From the cell containing the given text, extract its center point as [x, y] coordinate. 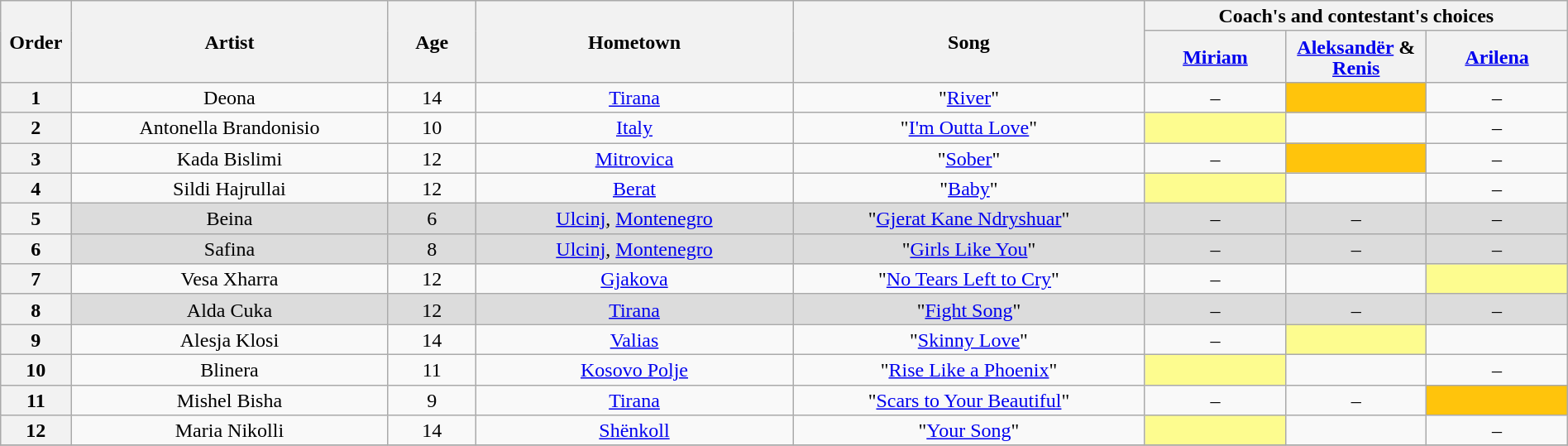
Alda Cuka [230, 309]
"Scars to Your Beautiful" [969, 400]
Sildi Hajrullai [230, 189]
Deona [230, 98]
3 [36, 157]
Order [36, 41]
"Sober" [969, 157]
Alesja Klosi [230, 339]
5 [36, 218]
7 [36, 280]
"Skinny Love" [969, 339]
Coach's and contestant's choices [1356, 17]
Song [969, 41]
1 [36, 98]
4 [36, 189]
"No Tears Left to Cry" [969, 280]
Italy [633, 127]
"River" [969, 98]
"Girls Like You" [969, 248]
Kosovo Polje [633, 369]
"Rise Like a Phoenix" [969, 369]
Vesa Xharra [230, 280]
"I'm Outta Love" [969, 127]
"Baby" [969, 189]
Hometown [633, 41]
Artist [230, 41]
Age [432, 41]
Beina [230, 218]
"Gjerat Kane Ndryshuar" [969, 218]
Miriam [1215, 56]
Safina [230, 248]
Kada Bislimi [230, 157]
Blinera [230, 369]
Arilena [1497, 56]
Maria Nikolli [230, 430]
Valias [633, 339]
Mishel Bisha [230, 400]
Berat [633, 189]
2 [36, 127]
Antonella Brandonisio [230, 127]
Shënkoll [633, 430]
Mitrovica [633, 157]
Aleksandër & Renis [1356, 56]
Gjakova [633, 280]
"Fight Song" [969, 309]
"Your Song" [969, 430]
